Pinpoint the cell where the given text exists, returning its [x, y] midpoint coordinate. 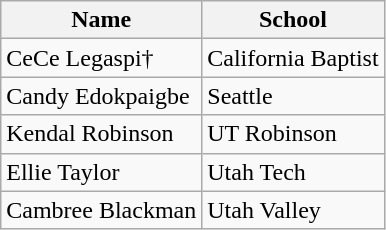
Utah Tech [293, 172]
Cambree Blackman [102, 210]
Name [102, 20]
UT Robinson [293, 134]
California Baptist [293, 58]
Candy Edokpaigbe [102, 96]
Ellie Taylor [102, 172]
Kendal Robinson [102, 134]
CeCe Legaspi† [102, 58]
Seattle [293, 96]
Utah Valley [293, 210]
School [293, 20]
